Locate the cell with the specified text and output its [x, y] center coordinate. 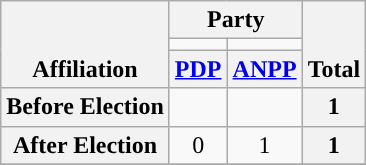
0 [198, 145]
Before Election [86, 107]
Total [334, 44]
ANPP [264, 69]
After Election [86, 145]
Affiliation [86, 44]
Party [236, 20]
PDP [198, 69]
